Detect which cell encompasses the target text, then output its [x, y] center coordinate. 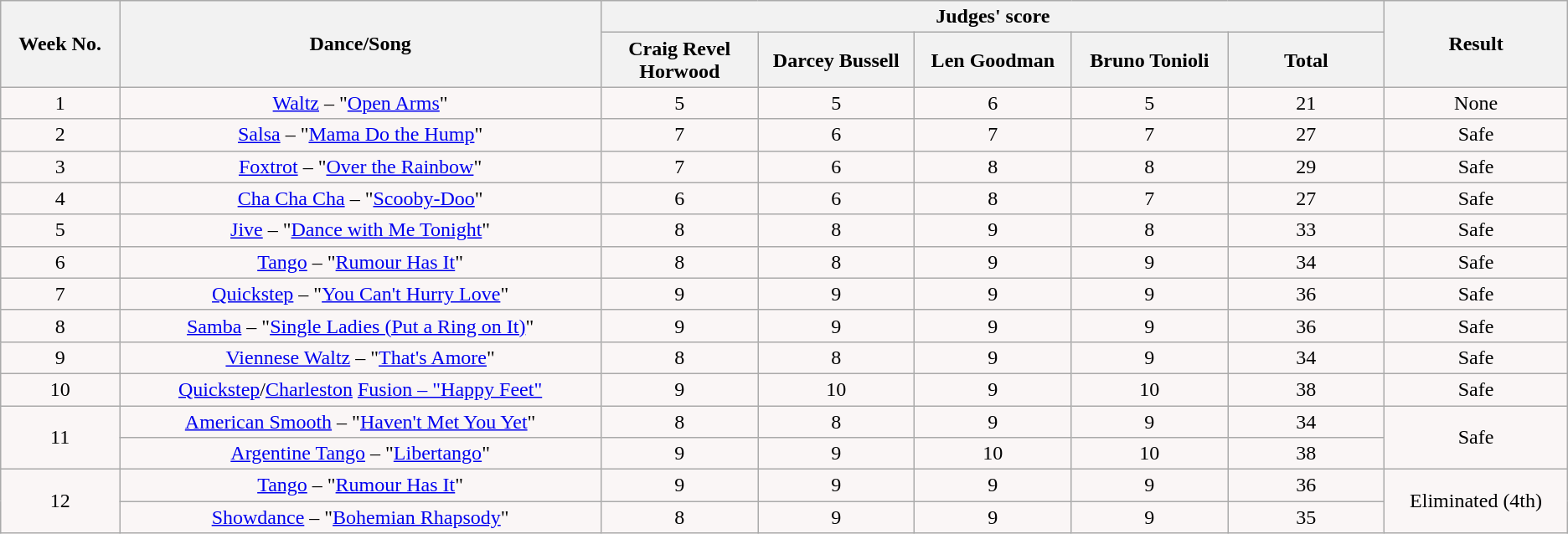
Samba – "Single Ladies (Put a Ring on It)" [360, 326]
Cha Cha Cha – "Scooby-Doo" [360, 198]
Salsa – "Mama Do the Hump" [360, 135]
Craig Revel Horwood [680, 60]
Waltz – "Open Arms" [360, 103]
Len Goodman [993, 60]
33 [1307, 230]
Dance/Song [360, 44]
Viennese Waltz – "That's Amore" [360, 357]
American Smooth – "Haven't Met You Yet" [360, 421]
35 [1307, 517]
Darcey Bussell [836, 60]
Quickstep – "You Can't Hurry Love" [360, 294]
Total [1307, 60]
2 [60, 135]
Eliminated (4th) [1476, 501]
Judges' score [993, 17]
3 [60, 167]
12 [60, 501]
21 [1307, 103]
4 [60, 198]
Jive – "Dance with Me Tonight" [360, 230]
Quickstep/Charleston Fusion – "Happy Feet" [360, 389]
Result [1476, 44]
Week No. [60, 44]
Showdance – "Bohemian Rhapsody" [360, 517]
Bruno Tonioli [1149, 60]
29 [1307, 167]
None [1476, 103]
11 [60, 437]
1 [60, 103]
Foxtrot – "Over the Rainbow" [360, 167]
Argentine Tango – "Libertango" [360, 454]
